Provide the [X, Y] coordinate of the cell's center where the given text is located.  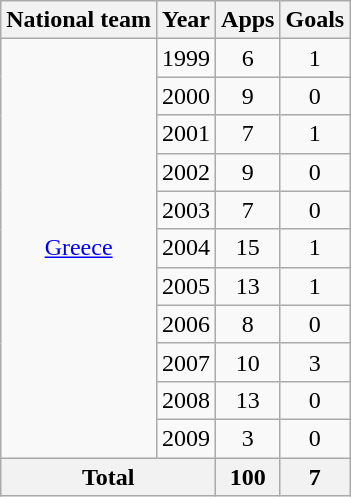
2009 [186, 438]
Total [108, 477]
1999 [186, 58]
Goals [315, 20]
2007 [186, 362]
Year [186, 20]
8 [248, 324]
2003 [186, 210]
10 [248, 362]
2006 [186, 324]
2004 [186, 248]
Greece [79, 248]
2005 [186, 286]
6 [248, 58]
Apps [248, 20]
2008 [186, 400]
100 [248, 477]
2002 [186, 172]
2000 [186, 96]
2001 [186, 134]
15 [248, 248]
National team [79, 20]
